Return the (x, y) coordinate for the center point of the cell that contains the specified text.  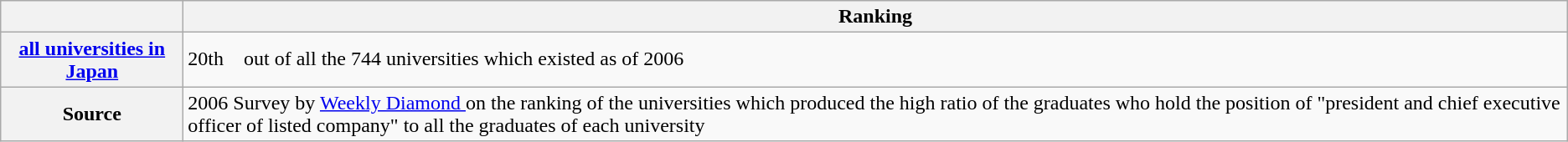
Source (92, 114)
all universities in Japan (92, 60)
Ranking (875, 17)
20th out of all the 744 universities which existed as of 2006 (875, 60)
